Find where the given text appears and provide that cell's center as [x, y] coordinate. 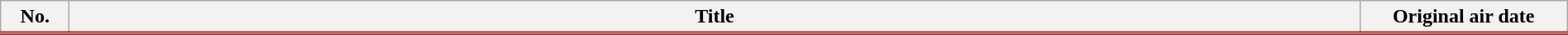
No. [35, 17]
Original air date [1464, 17]
Title [715, 17]
